For the text-containing cell, return its midpoint in [x, y] coordinate format. 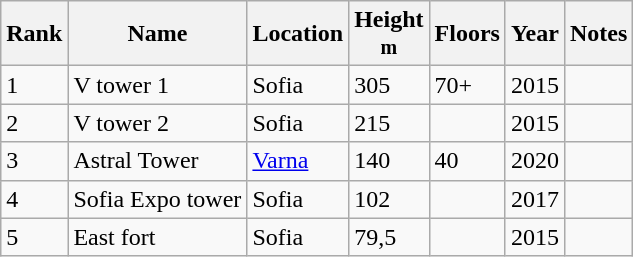
Sofia Expo tower [158, 199]
1 [34, 85]
V tower 1 [158, 85]
2 [34, 123]
102 [389, 199]
V tower 2 [158, 123]
Notes [598, 34]
79,5 [389, 237]
East fort [158, 237]
305 [389, 85]
Astral Tower [158, 161]
3 [34, 161]
Heightm [389, 34]
Rank [34, 34]
2017 [534, 199]
4 [34, 199]
215 [389, 123]
Varna [298, 161]
2020 [534, 161]
140 [389, 161]
Name [158, 34]
Location [298, 34]
Floors [467, 34]
70+ [467, 85]
Year [534, 34]
40 [467, 161]
5 [34, 237]
